Provide the (X, Y) coordinate of the cell's center where the given text is located.  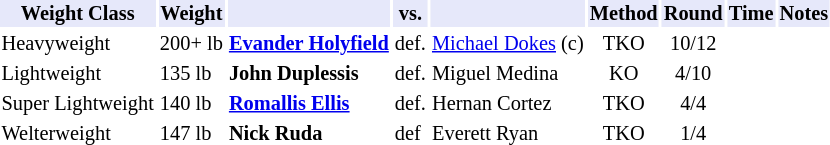
4/4 (693, 104)
Notes (804, 14)
Round (693, 14)
vs. (410, 14)
200+ lb (191, 44)
KO (624, 74)
4/10 (693, 74)
Method (624, 14)
135 lb (191, 74)
Evander Holyfield (308, 44)
Miguel Medina (508, 74)
Hernan Cortez (508, 104)
Weight Class (78, 14)
140 lb (191, 104)
Super Lightweight (78, 104)
Lightweight (78, 74)
Time (751, 14)
10/12 (693, 44)
John Duplessis (308, 74)
Weight (191, 14)
Heavyweight (78, 44)
Michael Dokes (c) (508, 44)
Romallis Ellis (308, 104)
